Provide the (x, y) coordinate of the cell's center where the given text is located.  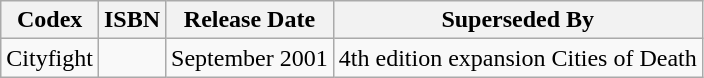
Superseded By (518, 20)
ISBN (132, 20)
September 2001 (250, 58)
Codex (50, 20)
Release Date (250, 20)
Cityfight (50, 58)
4th edition expansion Cities of Death (518, 58)
